Provide the [X, Y] coordinate of the cell's center where the given text is located.  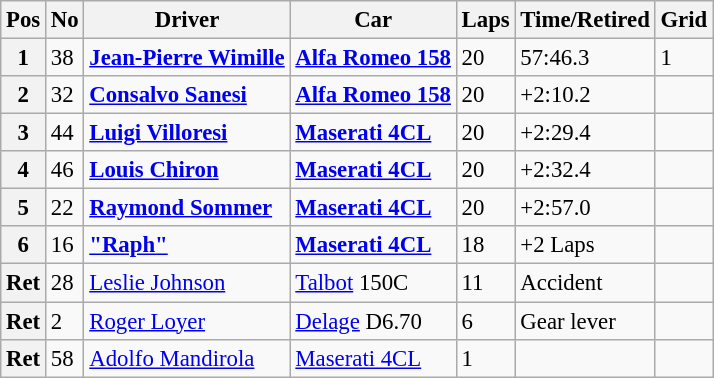
58 [65, 358]
Delage D6.70 [373, 321]
3 [24, 133]
5 [24, 208]
Pos [24, 20]
11 [486, 283]
Gear lever [585, 321]
+2:29.4 [585, 133]
22 [65, 208]
Car [373, 20]
"Raph" [187, 245]
28 [65, 283]
Roger Loyer [187, 321]
Talbot 150C [373, 283]
Jean-Pierre Wimille [187, 58]
57:46.3 [585, 58]
Grid [684, 20]
38 [65, 58]
Luigi Villoresi [187, 133]
32 [65, 95]
+2:10.2 [585, 95]
Louis Chiron [187, 170]
Accident [585, 283]
+2 Laps [585, 245]
44 [65, 133]
Laps [486, 20]
18 [486, 245]
+2:32.4 [585, 170]
+2:57.0 [585, 208]
Adolfo Mandirola [187, 358]
4 [24, 170]
Time/Retired [585, 20]
Raymond Sommer [187, 208]
16 [65, 245]
46 [65, 170]
Driver [187, 20]
Leslie Johnson [187, 283]
No [65, 20]
Consalvo Sanesi [187, 95]
